Find where the given text appears and provide that cell's center as [x, y] coordinate. 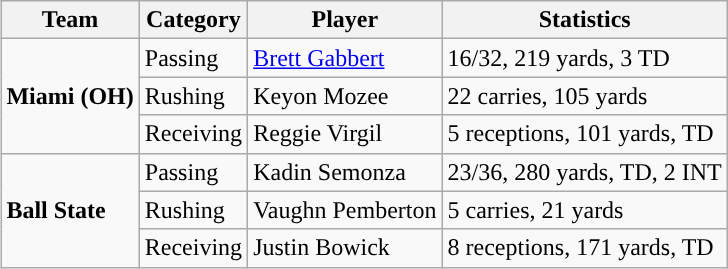
Keyon Mozee [345, 96]
16/32, 219 yards, 3 TD [584, 58]
23/36, 280 yards, TD, 2 INT [584, 172]
Miami (OH) [70, 96]
5 carries, 21 yards [584, 210]
8 receptions, 171 yards, TD [584, 248]
5 receptions, 101 yards, TD [584, 134]
Brett Gabbert [345, 58]
Category [193, 20]
Team [70, 20]
Kadin Semonza [345, 172]
Ball State [70, 210]
Player [345, 20]
Justin Bowick [345, 248]
22 carries, 105 yards [584, 96]
Vaughn Pemberton [345, 210]
Reggie Virgil [345, 134]
Statistics [584, 20]
